Find where the given text appears and provide that cell's center as [X, Y] coordinate. 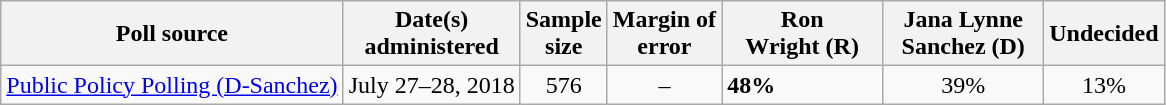
RonWright (R) [802, 34]
48% [802, 85]
13% [1104, 85]
Undecided [1104, 34]
Jana LynneSanchez (D) [964, 34]
Public Policy Polling (D-Sanchez) [172, 85]
Samplesize [564, 34]
July 27–28, 2018 [432, 85]
39% [964, 85]
Margin oferror [664, 34]
576 [564, 85]
– [664, 85]
Date(s)administered [432, 34]
Poll source [172, 34]
